Scan for the cell matching the given text and deliver its (x, y) coordinate at center. 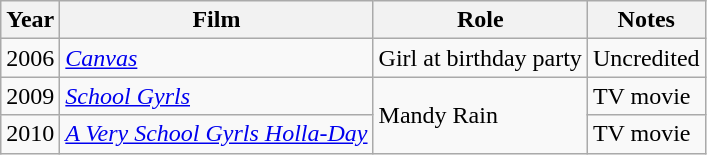
2010 (30, 134)
Notes (646, 20)
Girl at birthday party (480, 58)
Role (480, 20)
Year (30, 20)
2006 (30, 58)
Uncredited (646, 58)
Mandy Rain (480, 115)
School Gyrls (216, 96)
Canvas (216, 58)
Film (216, 20)
A Very School Gyrls Holla-Day (216, 134)
2009 (30, 96)
